Pinpoint the cell where the given text exists, returning its (X, Y) midpoint coordinate. 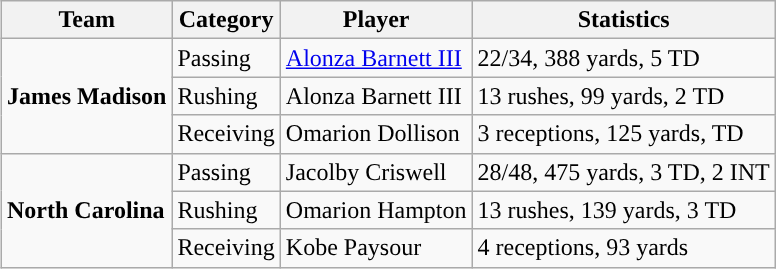
North Carolina (87, 210)
Omarion Dollison (376, 134)
Player (376, 20)
Category (226, 20)
13 rushes, 99 yards, 2 TD (624, 96)
Team (87, 20)
4 receptions, 93 yards (624, 248)
Jacolby Criswell (376, 172)
3 receptions, 125 yards, TD (624, 134)
Statistics (624, 20)
James Madison (87, 96)
28/48, 475 yards, 3 TD, 2 INT (624, 172)
13 rushes, 139 yards, 3 TD (624, 210)
Omarion Hampton (376, 210)
22/34, 388 yards, 5 TD (624, 58)
Kobe Paysour (376, 248)
